Detect which cell encompasses the target text, then output its (x, y) center coordinate. 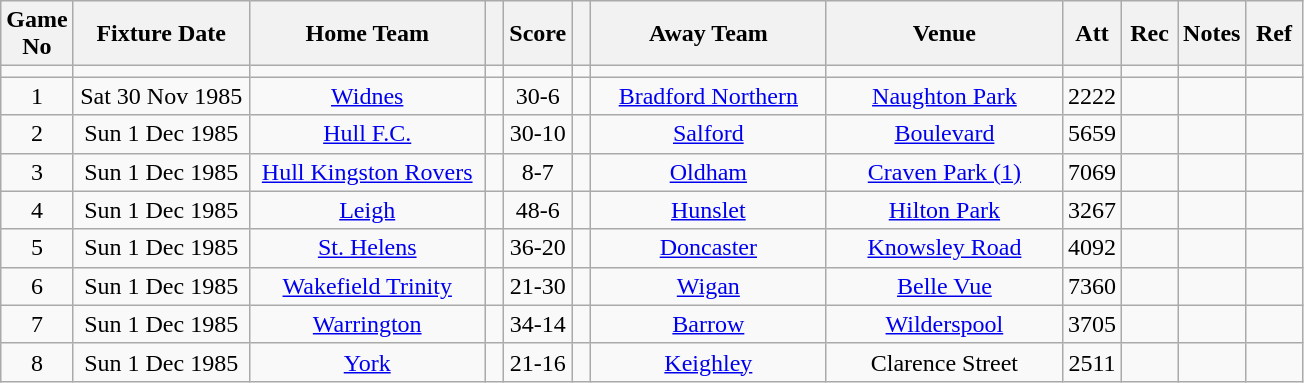
Salford (708, 134)
5 (37, 248)
Ref (1274, 34)
Warrington (367, 324)
Leigh (367, 210)
Hull F.C. (367, 134)
7 (37, 324)
21-30 (538, 286)
Doncaster (708, 248)
Clarence Street (944, 362)
Score (538, 34)
3267 (1092, 210)
Att (1092, 34)
8 (37, 362)
Oldham (708, 172)
6 (37, 286)
1 (37, 96)
Keighley (708, 362)
Notes (1212, 34)
Fixture Date (161, 34)
7069 (1092, 172)
Wigan (708, 286)
St. Helens (367, 248)
Craven Park (1) (944, 172)
Bradford Northern (708, 96)
3705 (1092, 324)
Sat 30 Nov 1985 (161, 96)
Rec (1150, 34)
Hull Kingston Rovers (367, 172)
21-16 (538, 362)
34-14 (538, 324)
5659 (1092, 134)
2 (37, 134)
Boulevard (944, 134)
Home Team (367, 34)
7360 (1092, 286)
2511 (1092, 362)
Away Team (708, 34)
2222 (1092, 96)
Hunslet (708, 210)
30-6 (538, 96)
York (367, 362)
Wakefield Trinity (367, 286)
Hilton Park (944, 210)
30-10 (538, 134)
8-7 (538, 172)
4092 (1092, 248)
Knowsley Road (944, 248)
Wilderspool (944, 324)
36-20 (538, 248)
Belle Vue (944, 286)
4 (37, 210)
3 (37, 172)
Game No (37, 34)
Widnes (367, 96)
48-6 (538, 210)
Naughton Park (944, 96)
Barrow (708, 324)
Venue (944, 34)
